From the cell containing the given text, extract its center point as [X, Y] coordinate. 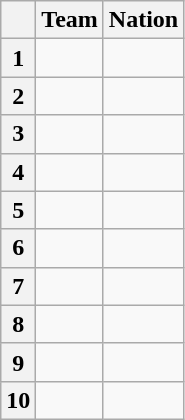
3 [18, 134]
Team [70, 20]
7 [18, 286]
2 [18, 96]
8 [18, 324]
9 [18, 362]
1 [18, 58]
10 [18, 400]
4 [18, 172]
Nation [143, 20]
6 [18, 248]
5 [18, 210]
